Scan for the cell matching the given text and deliver its [X, Y] coordinate at center. 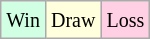
Loss [126, 20]
Draw [72, 20]
Win [24, 20]
